Return (x, y) of the center of cell containing provided text 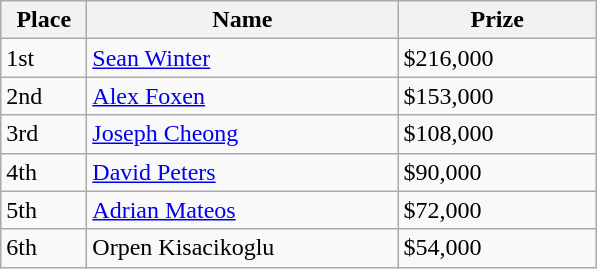
1st (44, 58)
Sean Winter (242, 58)
3rd (44, 134)
Name (242, 20)
2nd (44, 96)
Orpen Kisacikoglu (242, 248)
$108,000 (498, 134)
4th (44, 172)
6th (44, 248)
Adrian Mateos (242, 210)
$90,000 (498, 172)
$72,000 (498, 210)
Alex Foxen (242, 96)
Prize (498, 20)
$54,000 (498, 248)
$216,000 (498, 58)
David Peters (242, 172)
$153,000 (498, 96)
Joseph Cheong (242, 134)
Place (44, 20)
5th (44, 210)
